Locate the cell with the specified text and output its (x, y) center coordinate. 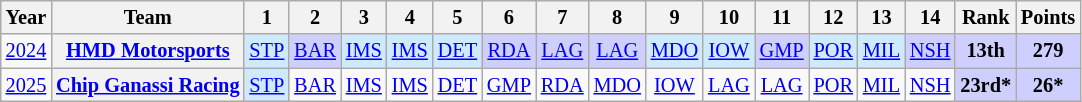
13th (986, 51)
2024 (26, 51)
HMD Motorsports (148, 51)
10 (729, 17)
6 (509, 17)
Chip Ganassi Racing (148, 85)
3 (364, 17)
Team (148, 17)
26* (1048, 85)
11 (782, 17)
8 (618, 17)
Points (1048, 17)
7 (562, 17)
13 (882, 17)
2025 (26, 85)
Year (26, 17)
2 (315, 17)
14 (930, 17)
12 (834, 17)
Rank (986, 17)
4 (410, 17)
9 (674, 17)
5 (458, 17)
1 (266, 17)
23rd* (986, 85)
279 (1048, 51)
